Return (X, Y) of the center of cell containing provided text 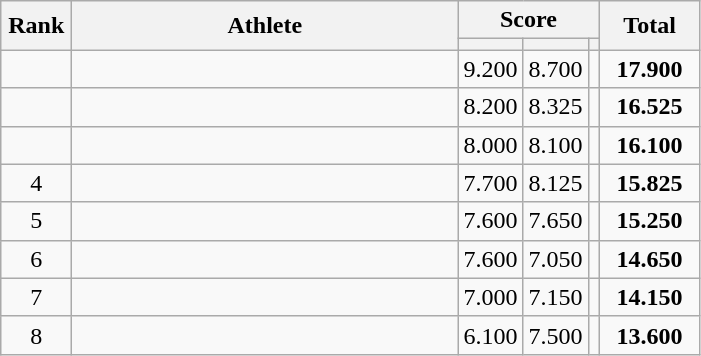
7.050 (556, 259)
16.525 (650, 107)
17.900 (650, 69)
6 (36, 259)
16.100 (650, 145)
Score (528, 20)
8.000 (490, 145)
7.500 (556, 335)
Total (650, 26)
13.600 (650, 335)
14.650 (650, 259)
7.700 (490, 183)
8.200 (490, 107)
5 (36, 221)
7 (36, 297)
9.200 (490, 69)
14.150 (650, 297)
8 (36, 335)
8.700 (556, 69)
7.150 (556, 297)
7.000 (490, 297)
15.825 (650, 183)
4 (36, 183)
7.650 (556, 221)
Athlete (265, 26)
6.100 (490, 335)
Rank (36, 26)
8.125 (556, 183)
8.325 (556, 107)
15.250 (650, 221)
8.100 (556, 145)
